Detect which cell encompasses the target text, then output its [X, Y] center coordinate. 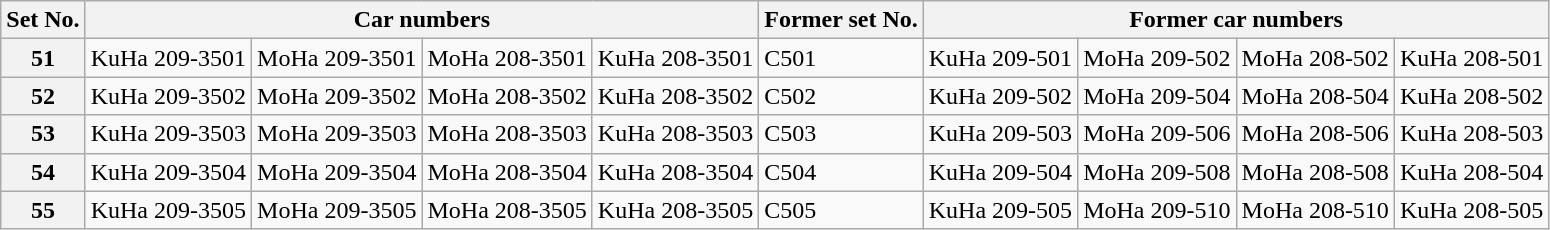
MoHa 209-508 [1157, 172]
KuHa 208-505 [1471, 210]
C504 [842, 172]
53 [43, 134]
MoHa 209-510 [1157, 210]
KuHa 209-501 [1000, 58]
KuHa 209-3505 [168, 210]
KuHa 209-502 [1000, 96]
MoHa 209-3502 [337, 96]
MoHa 209-504 [1157, 96]
MoHa 209-3505 [337, 210]
KuHa 209-3501 [168, 58]
KuHa 208-3503 [675, 134]
KuHa 208-3501 [675, 58]
51 [43, 58]
MoHa 208-502 [1315, 58]
C501 [842, 58]
KuHa 209-3503 [168, 134]
Set No. [43, 20]
MoHa 209-3503 [337, 134]
KuHa 208-3504 [675, 172]
MoHa 208-3501 [507, 58]
KuHa 208-503 [1471, 134]
MoHa 208-510 [1315, 210]
MoHa 208-3503 [507, 134]
55 [43, 210]
Car numbers [422, 20]
C505 [842, 210]
MoHa 208-3505 [507, 210]
KuHa 209-505 [1000, 210]
52 [43, 96]
MoHa 209-502 [1157, 58]
MoHa 208-504 [1315, 96]
KuHa 209-504 [1000, 172]
MoHa 209-3504 [337, 172]
MoHa 208-508 [1315, 172]
MoHa 208-506 [1315, 134]
Former set No. [842, 20]
KuHa 208-501 [1471, 58]
KuHa 209-3504 [168, 172]
Former car numbers [1236, 20]
MoHa 209-3501 [337, 58]
KuHa 209-3502 [168, 96]
MoHa 208-3502 [507, 96]
KuHa 208-3505 [675, 210]
C502 [842, 96]
KuHa 209-503 [1000, 134]
KuHa 208-504 [1471, 172]
MoHa 208-3504 [507, 172]
KuHa 208-502 [1471, 96]
KuHa 208-3502 [675, 96]
C503 [842, 134]
MoHa 209-506 [1157, 134]
54 [43, 172]
